From the cell containing the given text, extract its center point as (X, Y) coordinate. 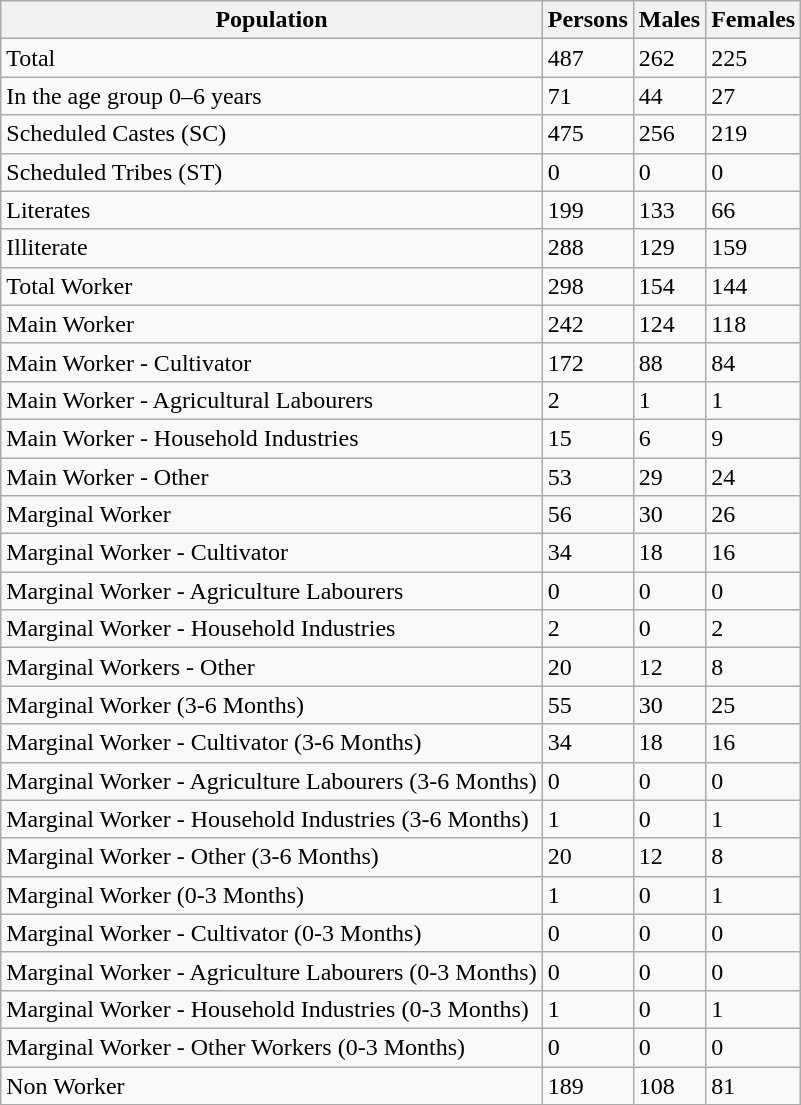
189 (588, 1085)
288 (588, 248)
Marginal Worker - Cultivator (3-6 Months) (272, 743)
Marginal Worker - Household Industries (0-3 Months) (272, 1009)
Marginal Worker - Household Industries (3-6 Months) (272, 819)
6 (669, 438)
Males (669, 20)
Marginal Workers - Other (272, 667)
27 (754, 96)
Illiterate (272, 248)
199 (588, 210)
Scheduled Tribes (ST) (272, 172)
Main Worker - Cultivator (272, 362)
81 (754, 1085)
475 (588, 134)
219 (754, 134)
154 (669, 286)
Non Worker (272, 1085)
71 (588, 96)
25 (754, 705)
Main Worker - Household Industries (272, 438)
Marginal Worker (0-3 Months) (272, 895)
Total (272, 58)
Marginal Worker (272, 515)
487 (588, 58)
129 (669, 248)
24 (754, 477)
133 (669, 210)
225 (754, 58)
Literates (272, 210)
Marginal Worker - Household Industries (272, 629)
15 (588, 438)
84 (754, 362)
Marginal Worker - Agriculture Labourers (272, 591)
242 (588, 324)
Marginal Worker - Agriculture Labourers (0-3 Months) (272, 971)
Marginal Worker - Cultivator (0-3 Months) (272, 933)
9 (754, 438)
118 (754, 324)
26 (754, 515)
159 (754, 248)
53 (588, 477)
Total Worker (272, 286)
Main Worker - Other (272, 477)
262 (669, 58)
Population (272, 20)
Marginal Worker - Other (3-6 Months) (272, 857)
144 (754, 286)
Main Worker (272, 324)
55 (588, 705)
298 (588, 286)
In the age group 0–6 years (272, 96)
172 (588, 362)
Marginal Worker (3-6 Months) (272, 705)
56 (588, 515)
Marginal Worker - Other Workers (0-3 Months) (272, 1047)
Scheduled Castes (SC) (272, 134)
124 (669, 324)
Marginal Worker - Agriculture Labourers (3-6 Months) (272, 781)
88 (669, 362)
256 (669, 134)
44 (669, 96)
29 (669, 477)
Main Worker - Agricultural Labourers (272, 400)
66 (754, 210)
Marginal Worker - Cultivator (272, 553)
108 (669, 1085)
Persons (588, 20)
Females (754, 20)
